Detect which cell encompasses the target text, then output its (x, y) center coordinate. 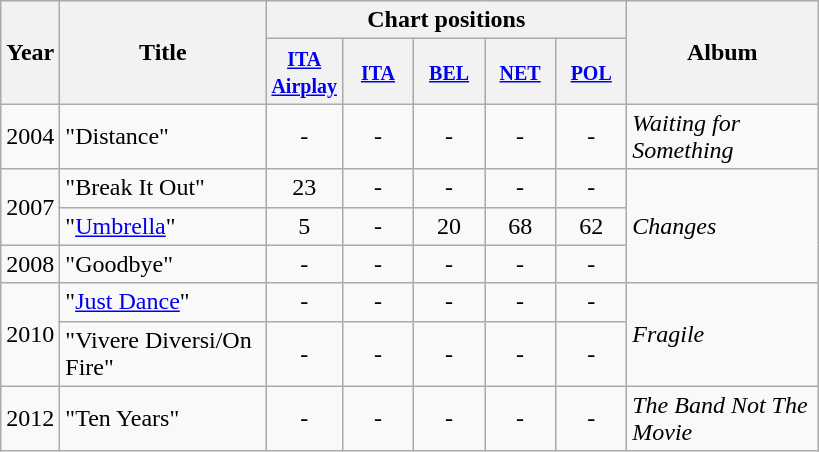
ITA Airplay (304, 72)
Chart positions (446, 20)
Waiting for Something (722, 136)
The Band Not The Movie (722, 418)
"Umbrella" (163, 226)
ITA (378, 72)
2008 (30, 264)
"Break It Out" (163, 188)
"Distance" (163, 136)
"Goodbye" (163, 264)
"Just Dance" (163, 302)
20 (450, 226)
Fragile (722, 334)
2007 (30, 207)
POL (592, 72)
23 (304, 188)
Year (30, 52)
"Ten Years" (163, 418)
2010 (30, 334)
62 (592, 226)
5 (304, 226)
Title (163, 52)
BEL (450, 72)
68 (520, 226)
Changes (722, 226)
2004 (30, 136)
NET (520, 72)
"Vivere Diversi/On Fire" (163, 354)
Album (722, 52)
2012 (30, 418)
